Provide the [X, Y] coordinate of the cell's center where the given text is located.  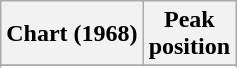
Chart (1968) [72, 34]
Peak position [189, 34]
